For the text-containing cell, return its midpoint in [X, Y] coordinate format. 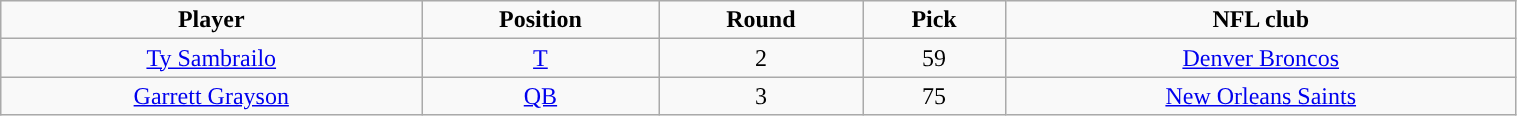
QB [540, 96]
Denver Broncos [1260, 58]
T [540, 58]
Position [540, 20]
Round [761, 20]
3 [761, 96]
Garrett Grayson [212, 96]
Player [212, 20]
New Orleans Saints [1260, 96]
75 [934, 96]
Ty Sambrailo [212, 58]
2 [761, 58]
59 [934, 58]
Pick [934, 20]
NFL club [1260, 20]
